Output the (X, Y) coordinate of the center of the cell containing the given text.  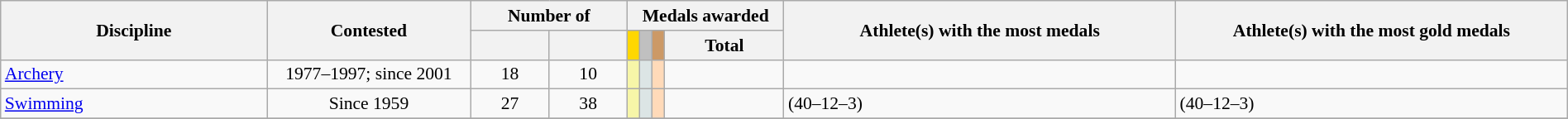
Swimming (134, 104)
Total (724, 45)
Athlete(s) with the most gold medals (1372, 30)
Since 1959 (369, 104)
Athlete(s) with the most medals (980, 30)
1977–1997; since 2001 (369, 74)
Medals awarded (706, 16)
18 (509, 74)
Number of (549, 16)
Contested (369, 30)
10 (589, 74)
Discipline (134, 30)
38 (589, 104)
Archery (134, 74)
27 (509, 104)
